Search for the cell housing the specified text and yield its [x, y] center coordinate. 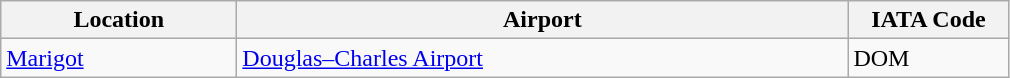
Douglas–Charles Airport [542, 58]
Airport [542, 20]
DOM [928, 58]
IATA Code [928, 20]
Location [119, 20]
Marigot [119, 58]
